From the cell containing the given text, extract its center point as [X, Y] coordinate. 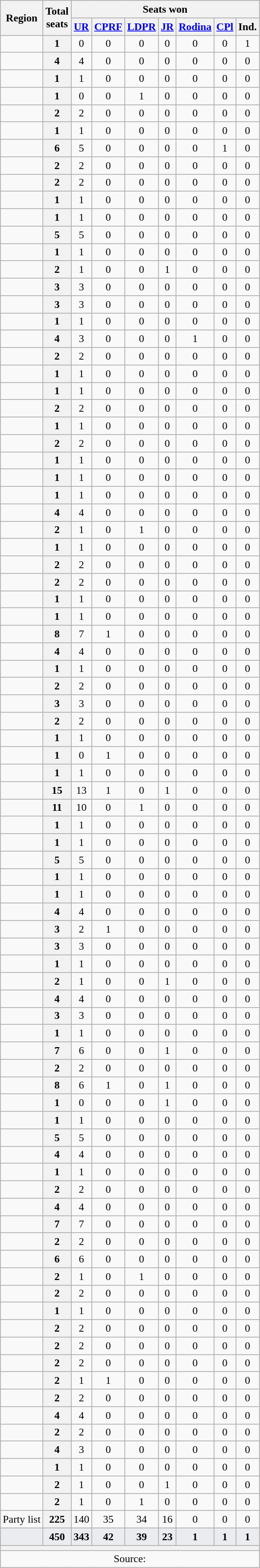
35 [108, 1520]
34 [141, 1520]
Region [21, 18]
CPl [225, 27]
15 [57, 790]
Rodina [195, 27]
450 [57, 1537]
11 [57, 808]
13 [82, 790]
UR [82, 27]
Source: [130, 1559]
Party list [21, 1520]
343 [82, 1537]
LDPR [141, 27]
Ind. [247, 27]
140 [82, 1520]
Seats won [165, 9]
23 [168, 1537]
JR [168, 27]
16 [168, 1520]
Totalseats [57, 18]
39 [141, 1537]
42 [108, 1537]
225 [57, 1520]
10 [82, 808]
CPRF [108, 27]
